For the text-containing cell, return its midpoint in [X, Y] coordinate format. 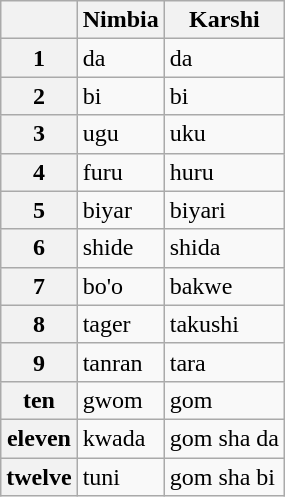
takushi [224, 324]
kwada [120, 438]
bakwe [224, 286]
9 [39, 362]
eleven [39, 438]
shida [224, 248]
3 [39, 134]
tuni [120, 477]
5 [39, 210]
7 [39, 286]
tara [224, 362]
biyari [224, 210]
shide [120, 248]
gom sha da [224, 438]
4 [39, 172]
huru [224, 172]
Karshi [224, 20]
biyar [120, 210]
bo'o [120, 286]
ten [39, 400]
Nimbia [120, 20]
2 [39, 96]
tager [120, 324]
6 [39, 248]
gom [224, 400]
uku [224, 134]
tanran [120, 362]
ugu [120, 134]
8 [39, 324]
gwom [120, 400]
furu [120, 172]
gom sha bi [224, 477]
1 [39, 58]
twelve [39, 477]
